From the cell containing the given text, extract its center point as (X, Y) coordinate. 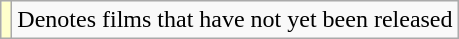
Denotes films that have not yet been released (235, 20)
